Detect which cell encompasses the target text, then output its [X, Y] center coordinate. 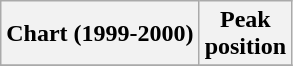
Chart (1999-2000) [100, 34]
Peakposition [245, 34]
